Output the (x, y) coordinate of the center of the cell containing the given text.  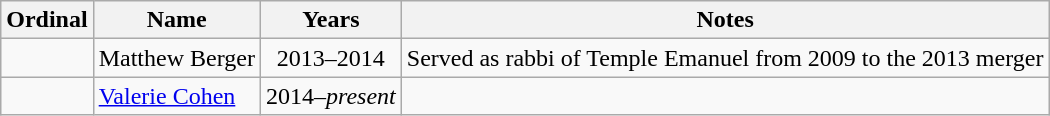
2014–present (330, 96)
Notes (725, 20)
Valerie Cohen (176, 96)
Ordinal (47, 20)
2013–2014 (330, 58)
Served as rabbi of Temple Emanuel from 2009 to the 2013 merger (725, 58)
Years (330, 20)
Name (176, 20)
Matthew Berger (176, 58)
